Search for the cell housing the specified text and yield its (x, y) center coordinate. 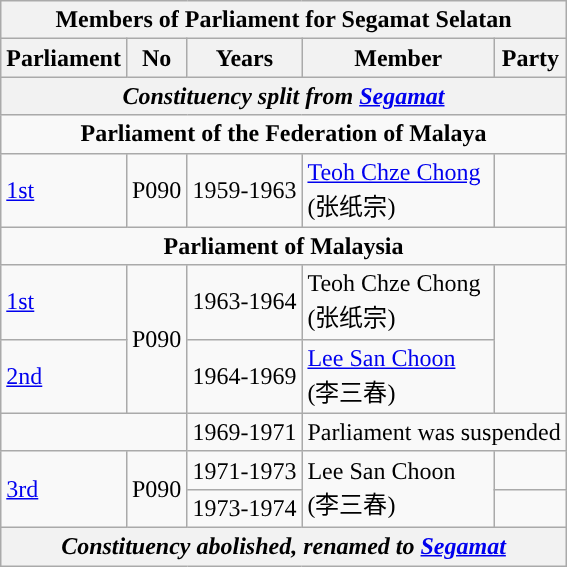
1964-1969 (244, 376)
Constituency abolished, renamed to Segamat (284, 546)
1973-1974 (244, 508)
1969-1971 (244, 432)
Member (398, 58)
Parliament of Malaysia (284, 246)
No (156, 58)
Years (244, 58)
1959-1963 (244, 190)
2nd (64, 376)
Parliament of the Federation of Malaya (284, 134)
Party (531, 58)
Members of Parliament for Segamat Selatan (284, 20)
1963-1964 (244, 302)
1971-1973 (244, 470)
Parliament (64, 58)
Constituency split from Segamat (284, 96)
Parliament was suspended (434, 432)
3rd (64, 489)
